Locate the cell with the specified text and output its (X, Y) center coordinate. 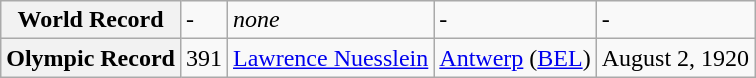
Antwerp (BEL) (515, 58)
Lawrence Nuesslein (331, 58)
Olympic Record (91, 58)
none (331, 20)
World Record (91, 20)
391 (204, 58)
August 2, 1920 (675, 58)
